From the cell containing the given text, extract its center point as (x, y) coordinate. 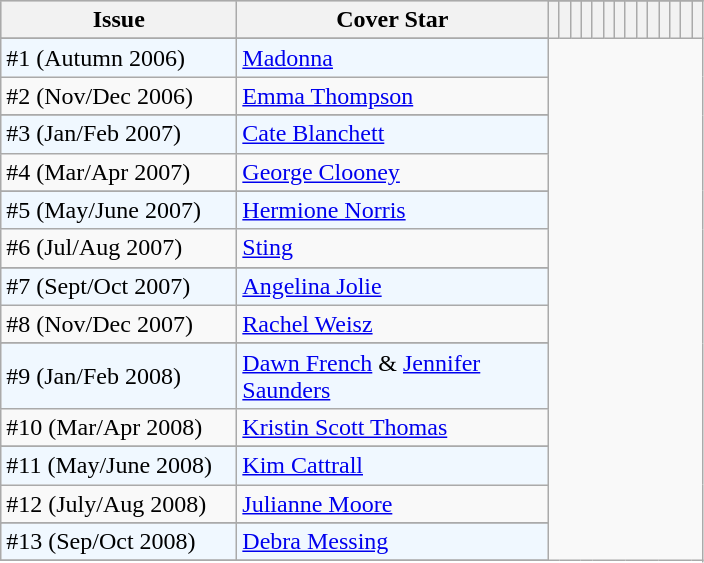
#7 (Sept/Oct 2007) (119, 286)
#2 (Nov/Dec 2006) (119, 96)
Cover Star (392, 20)
Angelina Jolie (392, 286)
#13 (Sep/Oct 2008) (119, 542)
#12 (July/Aug 2008) (119, 503)
Madonna (392, 58)
#10 (Mar/Apr 2008) (119, 427)
#11 (May/June 2008) (119, 465)
#5 (May/June 2007) (119, 210)
#9 (Jan/Feb 2008) (119, 376)
Issue (119, 20)
Hermione Norris (392, 210)
#4 (Mar/Apr 2007) (119, 172)
Kim Cattrall (392, 465)
#3 (Jan/Feb 2007) (119, 134)
Kristin Scott Thomas (392, 427)
George Clooney (392, 172)
Debra Messing (392, 542)
Dawn French & Jennifer Saunders (392, 376)
#8 (Nov/Dec 2007) (119, 324)
Julianne Moore (392, 503)
Emma Thompson (392, 96)
#1 (Autumn 2006) (119, 58)
Sting (392, 248)
Rachel Weisz (392, 324)
#6 (Jul/Aug 2007) (119, 248)
Cate Blanchett (392, 134)
